Extract the [x, y] coordinate from the center of the cell holding the provided text.  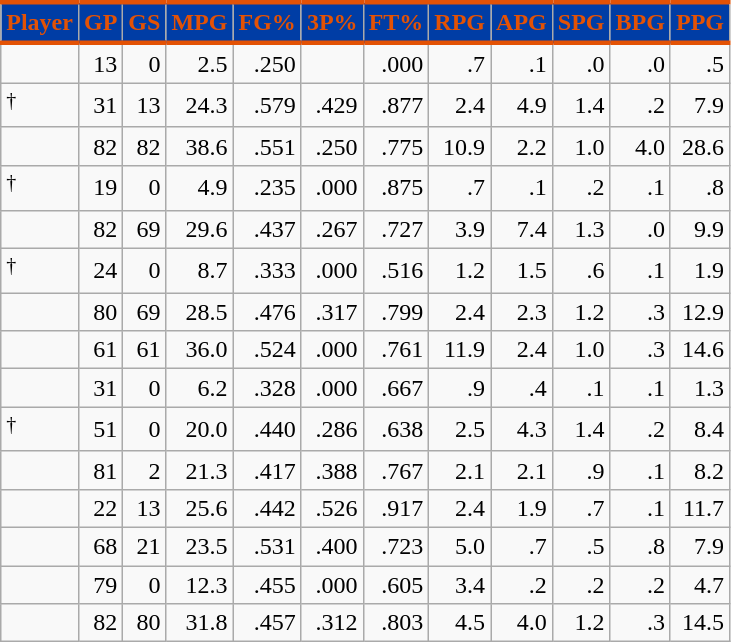
14.5 [700, 623]
.516 [396, 270]
.775 [396, 146]
FT% [396, 22]
RPG [460, 22]
.400 [332, 547]
.440 [267, 430]
.638 [396, 430]
.767 [396, 470]
.476 [267, 312]
APG [522, 22]
23.5 [200, 547]
.317 [332, 312]
.761 [396, 350]
24 [100, 270]
14.6 [700, 350]
12.9 [700, 312]
2 [144, 470]
.388 [332, 470]
81 [100, 470]
3.9 [460, 229]
.917 [396, 508]
79 [100, 585]
11.7 [700, 508]
GP [100, 22]
.429 [332, 106]
25.6 [200, 508]
.333 [267, 270]
2.3 [522, 312]
.727 [396, 229]
.526 [332, 508]
.875 [396, 188]
24.3 [200, 106]
.605 [396, 585]
GS [144, 22]
7.4 [522, 229]
3.4 [460, 585]
4.3 [522, 430]
38.6 [200, 146]
8.2 [700, 470]
.877 [396, 106]
.457 [267, 623]
.6 [581, 270]
10.9 [460, 146]
8.4 [700, 430]
2.2 [522, 146]
31.8 [200, 623]
5.0 [460, 547]
8.7 [200, 270]
.328 [267, 388]
28.5 [200, 312]
9.9 [700, 229]
MPG [200, 22]
.437 [267, 229]
3P% [332, 22]
1.5 [522, 270]
.286 [332, 430]
.4 [522, 388]
21 [144, 547]
.803 [396, 623]
.799 [396, 312]
.723 [396, 547]
29.6 [200, 229]
.667 [396, 388]
.524 [267, 350]
28.6 [700, 146]
.579 [267, 106]
11.9 [460, 350]
51 [100, 430]
4.5 [460, 623]
19 [100, 188]
12.3 [200, 585]
PPG [700, 22]
36.0 [200, 350]
4.7 [700, 585]
.551 [267, 146]
.312 [332, 623]
.267 [332, 229]
.531 [267, 547]
22 [100, 508]
SPG [581, 22]
.442 [267, 508]
.417 [267, 470]
BPG [640, 22]
20.0 [200, 430]
.455 [267, 585]
Player [40, 22]
21.3 [200, 470]
68 [100, 547]
6.2 [200, 388]
FG% [267, 22]
.235 [267, 188]
